Determine the (X, Y) coordinate at the center of the cell enclosing the given text.  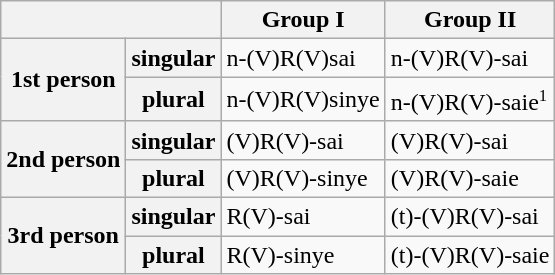
R(V)-sai (303, 217)
R(V)-sinye (303, 255)
(V)R(V)-saie (470, 178)
3rd person (64, 236)
(t)-(V)R(V)-sai (470, 217)
n-(V)R(V)sai (303, 58)
n-(V)R(V)-saie1 (470, 100)
2nd person (64, 159)
n-(V)R(V)-sai (470, 58)
(t)-(V)R(V)-saie (470, 255)
1st person (64, 80)
n-(V)R(V)sinye (303, 100)
(V)R(V)-sinye (303, 178)
Group II (470, 20)
Group I (303, 20)
